Capture the cell that displays the provided text and extract its (X, Y) central coordinate. 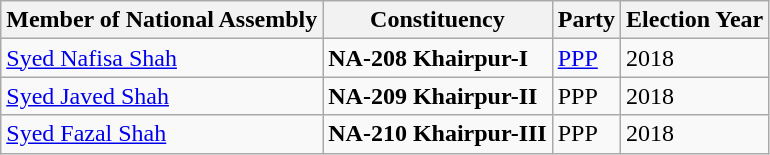
NA-209 Khairpur-II (438, 96)
Constituency (438, 20)
Syed Nafisa Shah (162, 58)
Party (586, 20)
NA-208 Khairpur-I (438, 58)
Syed Fazal Shah (162, 134)
Syed Javed Shah (162, 96)
Member of National Assembly (162, 20)
Election Year (695, 20)
NA-210 Khairpur-III (438, 134)
